Locate the cell with the specified text and output its [x, y] center coordinate. 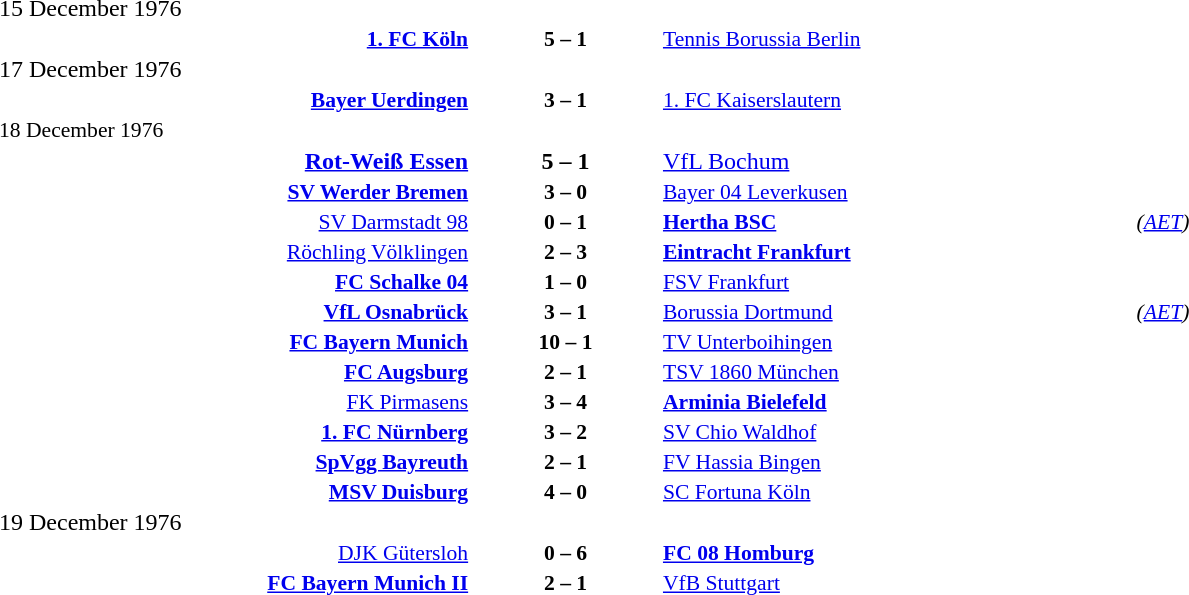
SV Chio Waldhof [897, 432]
0 – 6 [566, 553]
VfL Bochum [897, 161]
Eintracht Frankfurt [897, 252]
FC 08 Homburg [897, 553]
2 – 3 [566, 252]
Arminia Bielefeld [897, 402]
FSV Frankfurt [897, 282]
10 – 1 [566, 342]
4 – 0 [566, 492]
0 – 1 [566, 222]
TSV 1860 München [897, 372]
3 – 2 [566, 432]
3 – 4 [566, 402]
SC Fortuna Köln [897, 492]
Tennis Borussia Berlin [897, 38]
Hertha BSC [897, 222]
FV Hassia Bingen [897, 462]
TV Unterboihingen [897, 342]
1. FC Kaiserslautern [897, 100]
Borussia Dortmund [897, 312]
3 – 0 [566, 192]
Bayer 04 Leverkusen [897, 192]
1 – 0 [566, 282]
